Extract the [x, y] coordinate from the center of the cell holding the provided text.  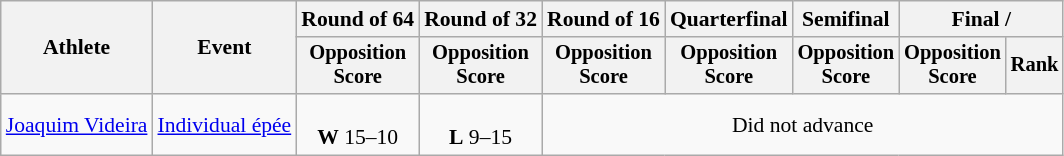
Individual épée [224, 124]
Semifinal [846, 19]
L 9–15 [480, 124]
Round of 32 [480, 19]
Did not advance [802, 124]
Quarterfinal [729, 19]
Athlete [77, 48]
Joaquim Videira [77, 124]
Final / [981, 19]
Event [224, 48]
Rank [1035, 66]
W 15–10 [358, 124]
Round of 64 [358, 19]
Round of 16 [604, 19]
